Identify which cell holds the provided text, then report its [X, Y] central coordinate. 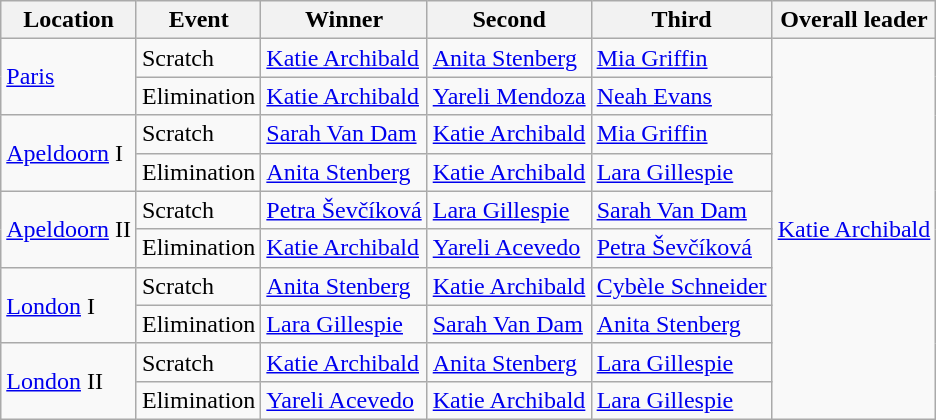
Apeldoorn II [69, 229]
Neah Evans [682, 96]
Paris [69, 77]
Third [682, 20]
Event [198, 20]
Second [509, 20]
Location [69, 20]
Cybèle Schneider [682, 286]
Winner [344, 20]
Overall leader [854, 20]
London II [69, 381]
London I [69, 305]
Yareli Mendoza [509, 96]
Apeldoorn I [69, 153]
